Detect which cell encompasses the target text, then output its [X, Y] center coordinate. 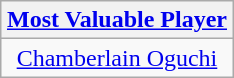
Chamberlain Oguchi [116, 58]
Most Valuable Player [116, 20]
